Return (X, Y) of the center of cell containing provided text 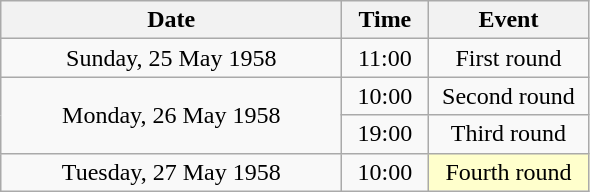
Sunday, 25 May 1958 (172, 58)
Event (508, 20)
Second round (508, 96)
Third round (508, 134)
Tuesday, 27 May 1958 (172, 172)
19:00 (385, 134)
Monday, 26 May 1958 (172, 115)
First round (508, 58)
Time (385, 20)
11:00 (385, 58)
Date (172, 20)
Fourth round (508, 172)
